Return the (X, Y) coordinate for the center point of the cell that contains the specified text.  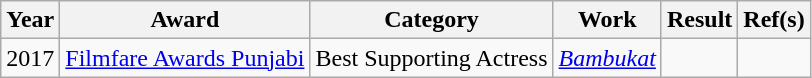
2017 (30, 58)
Filmfare Awards Punjabi (185, 58)
Ref(s) (774, 20)
Award (185, 20)
Work (607, 20)
Best Supporting Actress (432, 58)
Result (699, 20)
Bambukat (607, 58)
Year (30, 20)
Category (432, 20)
